Determine the (X, Y) coordinate at the center of the cell enclosing the given text.  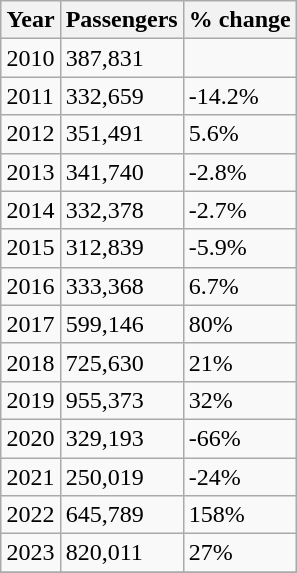
333,368 (122, 286)
2019 (30, 400)
2020 (30, 438)
329,193 (122, 438)
2011 (30, 96)
2016 (30, 286)
2013 (30, 172)
2022 (30, 515)
387,831 (122, 58)
Year (30, 20)
2017 (30, 324)
250,019 (122, 477)
725,630 (122, 362)
312,839 (122, 248)
-2.7% (240, 210)
351,491 (122, 134)
2023 (30, 553)
158% (240, 515)
2010 (30, 58)
332,378 (122, 210)
% change (240, 20)
-14.2% (240, 96)
32% (240, 400)
21% (240, 362)
955,373 (122, 400)
5.6% (240, 134)
645,789 (122, 515)
-5.9% (240, 248)
-2.8% (240, 172)
2021 (30, 477)
6.7% (240, 286)
599,146 (122, 324)
332,659 (122, 96)
-66% (240, 438)
80% (240, 324)
2012 (30, 134)
27% (240, 553)
-24% (240, 477)
2018 (30, 362)
2015 (30, 248)
2014 (30, 210)
341,740 (122, 172)
820,011 (122, 553)
Passengers (122, 20)
